Determine the (X, Y) coordinate at the center of the cell enclosing the given text.  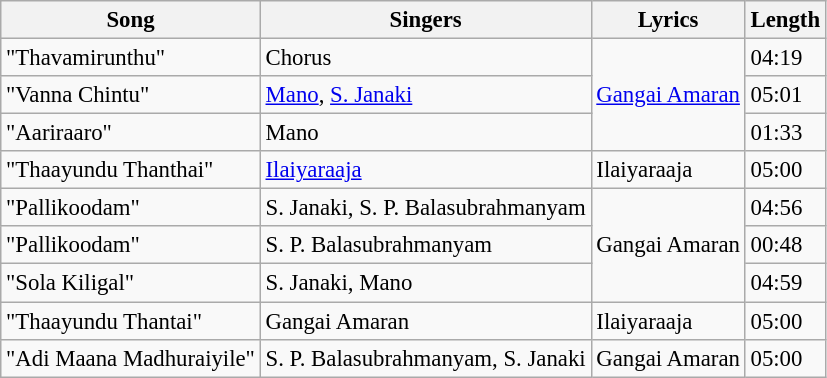
S. P. Balasubrahmanyam, S. Janaki (426, 358)
Chorus (426, 58)
04:19 (785, 58)
S. Janaki, Mano (426, 283)
"Thaayundu Thanthai" (130, 170)
Lyrics (668, 20)
"Thaayundu Thantai" (130, 321)
"Aariraaro" (130, 133)
00:48 (785, 245)
"Sola Kiligal" (130, 283)
"Thavamirunthu" (130, 58)
01:33 (785, 133)
Mano, S. Janaki (426, 95)
"Vanna Chintu" (130, 95)
Length (785, 20)
S. Janaki, S. P. Balasubrahmanyam (426, 208)
"Adi Maana Madhuraiyile" (130, 358)
S. P. Balasubrahmanyam (426, 245)
04:56 (785, 208)
Mano (426, 133)
Singers (426, 20)
Song (130, 20)
04:59 (785, 283)
05:01 (785, 95)
